Locate the cell with the specified text and output its [x, y] center coordinate. 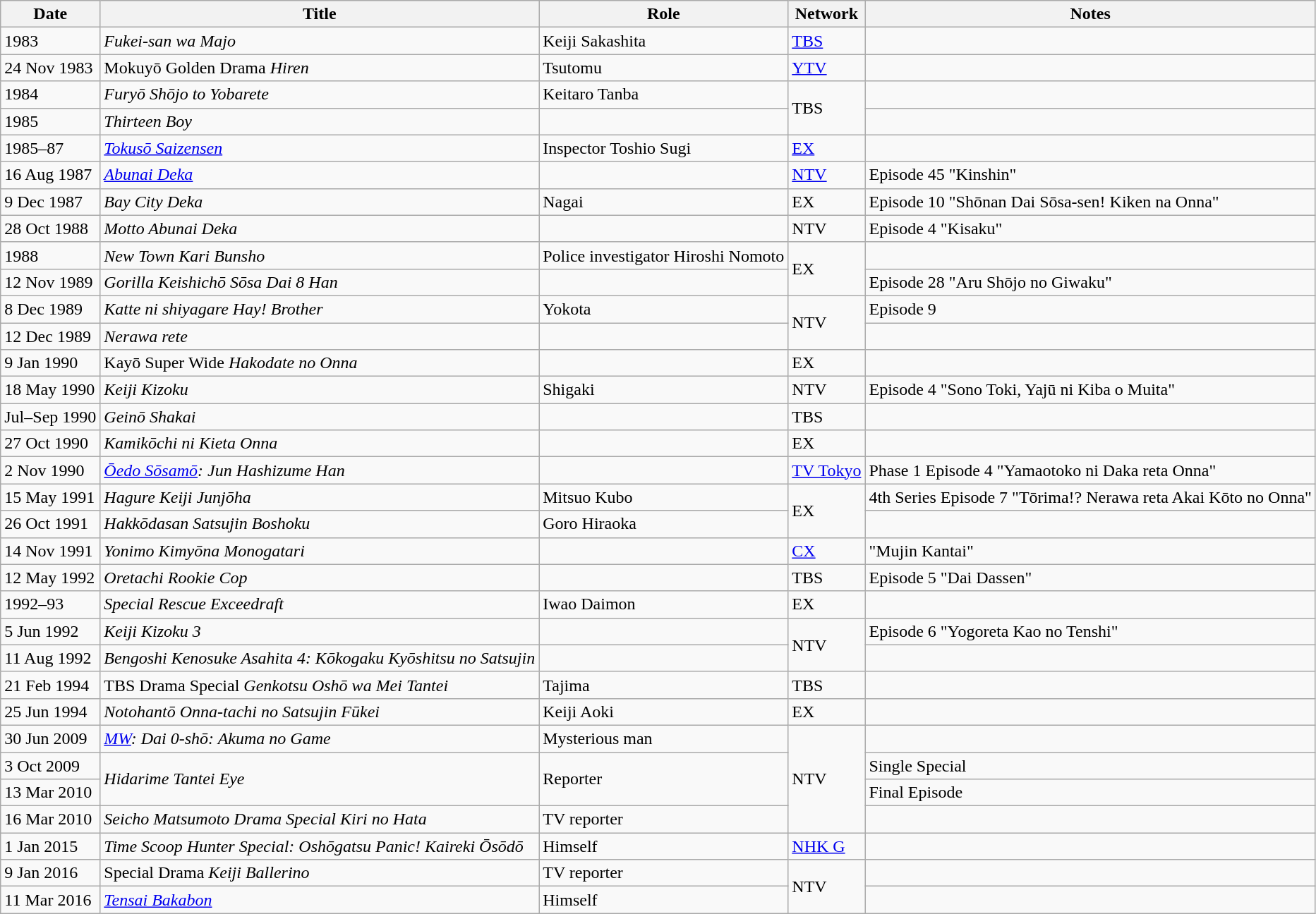
1985–87 [51, 148]
Kamikōchi ni Kieta Onna [320, 444]
Tensai Bakabon [320, 900]
Keitaro Tanba [663, 95]
Hakkōdasan Satsujin Boshoku [320, 524]
30 Jun 2009 [51, 738]
Role [663, 14]
Final Episode [1090, 793]
4th Series Episode 7 "Tōrima!? Nerawa reta Akai Kōto no Onna" [1090, 497]
11 Aug 1992 [51, 658]
13 Mar 2010 [51, 793]
Shigaki [663, 390]
Inspector Toshio Sugi [663, 148]
Single Special [1090, 765]
Episode 10 "Shōnan Dai Sōsa-sen! Kiken na Onna" [1090, 202]
Mysterious man [663, 738]
Hagure Keiji Junjōha [320, 497]
9 Jan 1990 [51, 363]
25 Jun 1994 [51, 712]
Geinō Shakai [320, 417]
Mokuyō Golden Drama Hiren [320, 68]
Nerawa rete [320, 336]
Thirteen Boy [320, 121]
16 Aug 1987 [51, 175]
Keiji Kizoku 3 [320, 631]
Time Scoop Hunter Special: Oshōgatsu Panic! Kaireki Ōsōdō [320, 846]
Episode 28 "Aru Shōjo no Giwaku" [1090, 282]
Keiji Aoki [663, 712]
YTV [827, 68]
Mitsuo Kubo [663, 497]
Gorilla Keishichō Sōsa Dai 8 Han [320, 282]
16 Mar 2010 [51, 819]
Bengoshi Kenosuke Asahita 4: Kōkogaku Kyōshitsu no Satsujin [320, 658]
Keiji Sakashita [663, 41]
TBS Drama Special Genkotsu Oshō wa Mei Tantei [320, 685]
1984 [51, 95]
1983 [51, 41]
1985 [51, 121]
"Mujin Kantai" [1090, 551]
Tokusō Saizensen [320, 148]
8 Dec 1989 [51, 309]
Furyō Shōjo to Yobarete [320, 95]
Special Drama Keiji Ballerino [320, 873]
Motto Abunai Deka [320, 228]
28 Oct 1988 [51, 228]
Tajima [663, 685]
14 Nov 1991 [51, 551]
1988 [51, 255]
Yokota [663, 309]
Nagai [663, 202]
Episode 4 "Kisaku" [1090, 228]
11 Mar 2016 [51, 900]
Keiji Kizoku [320, 390]
Katte ni shiyagare Hay! Brother [320, 309]
18 May 1990 [51, 390]
Episode 45 "Kinshin" [1090, 175]
15 May 1991 [51, 497]
Phase 1 Episode 4 "Yamaotoko ni Daka reta Onna" [1090, 470]
2 Nov 1990 [51, 470]
12 May 1992 [51, 578]
Episode 4 "Sono Toki, Yajū ni Kiba o Muita" [1090, 390]
Special Rescue Exceedraft [320, 604]
Date [51, 14]
Bay City Deka [320, 202]
Seicho Matsumoto Drama Special Kiri no Hata [320, 819]
5 Jun 1992 [51, 631]
Goro Hiraoka [663, 524]
27 Oct 1990 [51, 444]
TV Tokyo [827, 470]
MW: Dai 0-shō: Akuma no Game [320, 738]
New Town Kari Bunsho [320, 255]
Fukei-san wa Majo [320, 41]
CX [827, 551]
Network [827, 14]
Jul–Sep 1990 [51, 417]
Notohantō Onna-tachi no Satsujin Fūkei [320, 712]
Title [320, 14]
Ōedo Sōsamō: Jun Hashizume Han [320, 470]
Iwao Daimon [663, 604]
12 Dec 1989 [51, 336]
Hidarime Tantei Eye [320, 779]
12 Nov 1989 [51, 282]
Tsutomu [663, 68]
1 Jan 2015 [51, 846]
Abunai Deka [320, 175]
26 Oct 1991 [51, 524]
Kayō Super Wide Hakodate no Onna [320, 363]
3 Oct 2009 [51, 765]
Reporter [663, 779]
9 Dec 1987 [51, 202]
24 Nov 1983 [51, 68]
Police investigator Hiroshi Nomoto [663, 255]
Notes [1090, 14]
NHK G [827, 846]
Episode 5 "Dai Dassen" [1090, 578]
Episode 6 "Yogoreta Kao no Tenshi" [1090, 631]
1992–93 [51, 604]
21 Feb 1994 [51, 685]
Oretachi Rookie Cop [320, 578]
Yonimo Kimyōna Monogatari [320, 551]
9 Jan 2016 [51, 873]
Episode 9 [1090, 309]
